Return the (X, Y) coordinate for the center point of the cell that contains the specified text.  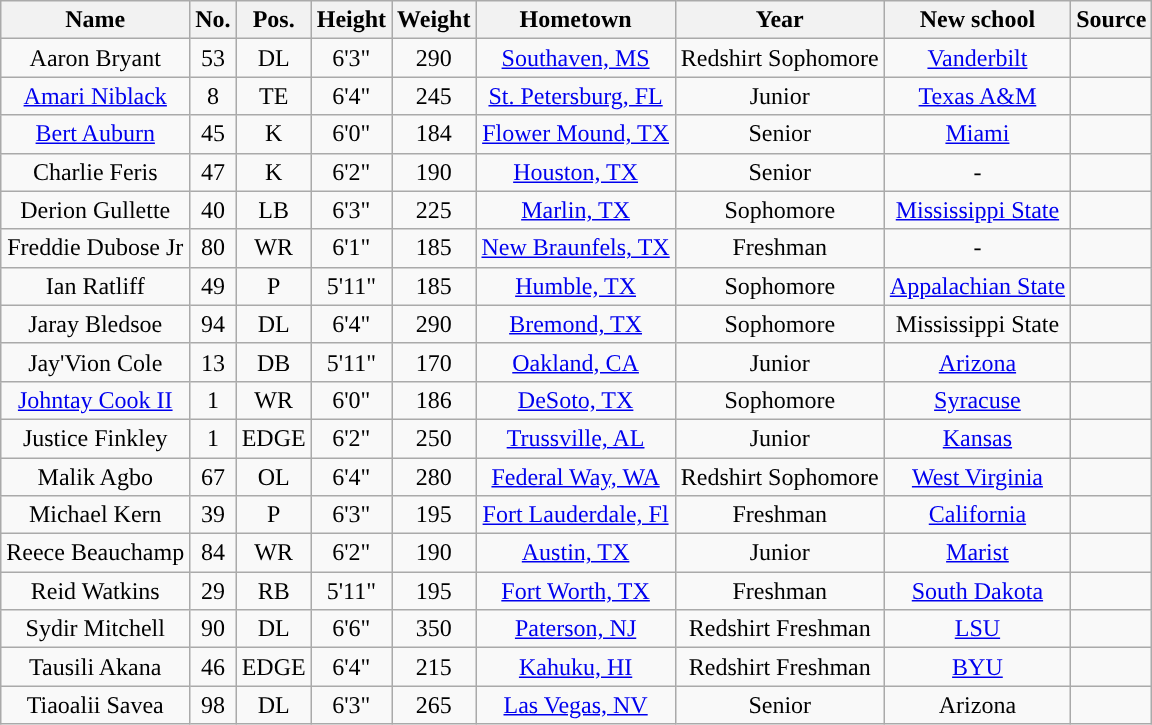
265 (434, 705)
Weight (434, 20)
DB (274, 362)
Tiaoalii Savea (96, 705)
280 (434, 477)
Pos. (274, 20)
170 (434, 362)
RB (274, 591)
Kahuku, HI (576, 667)
46 (213, 667)
Syracuse (977, 400)
Malik Agbo (96, 477)
98 (213, 705)
Las Vegas, NV (576, 705)
Texas A&M (977, 96)
TE (274, 96)
Vanderbilt (977, 58)
6'1" (351, 248)
Federal Way, WA (576, 477)
Tausili Akana (96, 667)
90 (213, 629)
BYU (977, 667)
Name (96, 20)
67 (213, 477)
215 (434, 667)
Ian Ratliff (96, 286)
New school (977, 20)
St. Petersburg, FL (576, 96)
Aaron Bryant (96, 58)
94 (213, 324)
New Braunfels, TX (576, 248)
Fort Worth, TX (576, 591)
Derion Gullette (96, 210)
Freddie Dubose Jr (96, 248)
29 (213, 591)
47 (213, 172)
Jay'Vion Cole (96, 362)
13 (213, 362)
West Virginia (977, 477)
Flower Mound, TX (576, 134)
Houston, TX (576, 172)
Jaray Bledsoe (96, 324)
South Dakota (977, 591)
80 (213, 248)
Oakland, CA (576, 362)
Southaven, MS (576, 58)
Miami (977, 134)
Trussville, AL (576, 438)
250 (434, 438)
Amari Niblack (96, 96)
53 (213, 58)
OL (274, 477)
California (977, 515)
40 (213, 210)
Bert Auburn (96, 134)
Sydir Mitchell (96, 629)
Source (1112, 20)
Marist (977, 553)
8 (213, 96)
184 (434, 134)
Year (780, 20)
Marlin, TX (576, 210)
Austin, TX (576, 553)
Michael Kern (96, 515)
Justice Finkley (96, 438)
Fort Lauderdale, Fl (576, 515)
Humble, TX (576, 286)
186 (434, 400)
45 (213, 134)
Paterson, NJ (576, 629)
6'6" (351, 629)
Reece Beauchamp (96, 553)
225 (434, 210)
39 (213, 515)
Charlie Feris (96, 172)
Appalachian State (977, 286)
245 (434, 96)
350 (434, 629)
49 (213, 286)
Bremond, TX (576, 324)
Height (351, 20)
DeSoto, TX (576, 400)
Reid Watkins (96, 591)
84 (213, 553)
Hometown (576, 20)
No. (213, 20)
Johntay Cook II (96, 400)
LSU (977, 629)
Kansas (977, 438)
LB (274, 210)
